Return [X, Y] of the center of cell containing provided text 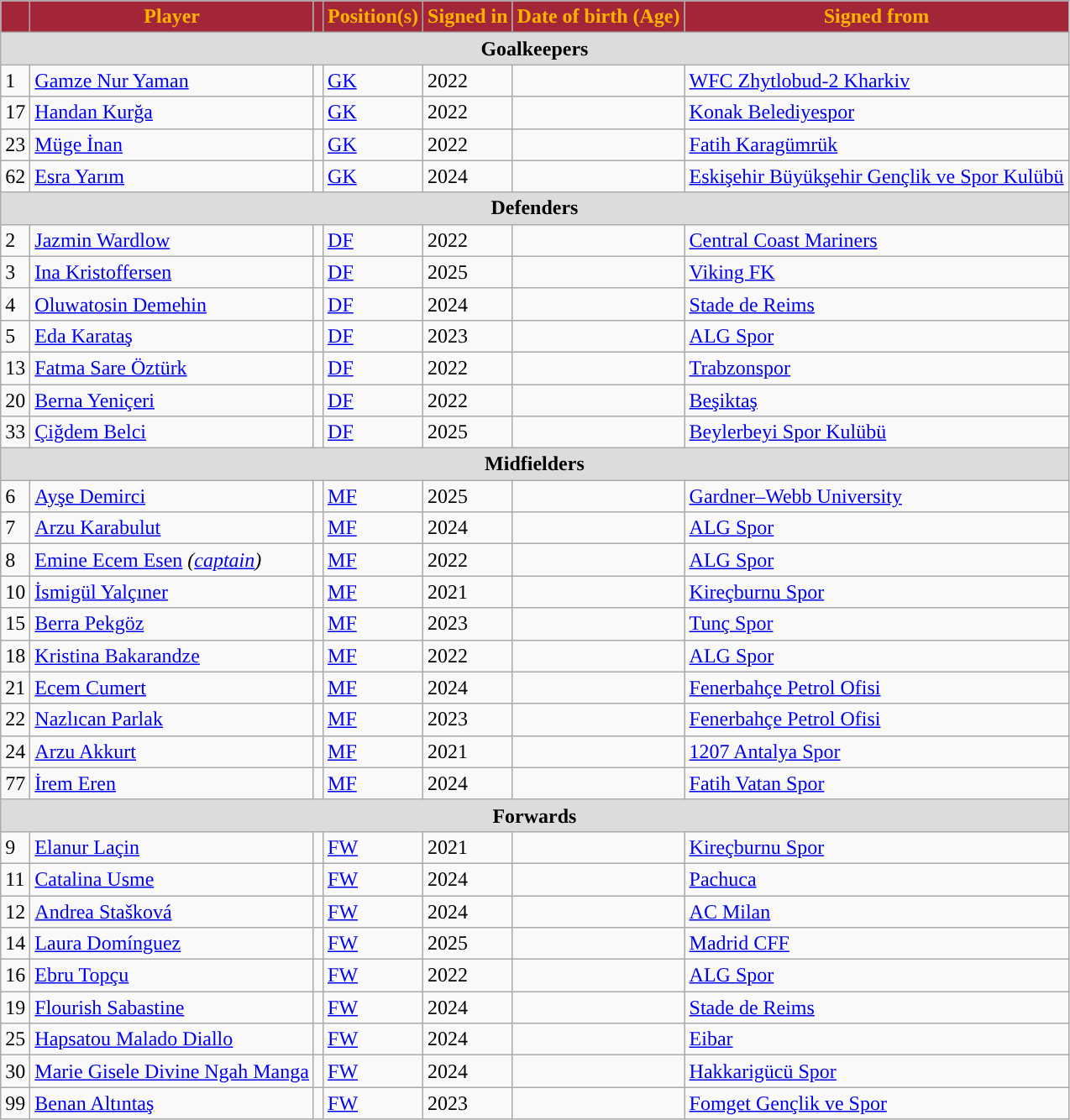
Ecem Cumert [172, 688]
Madrid CFF [877, 944]
Defenders [534, 208]
62 [15, 176]
Gamze Nur Yaman [172, 81]
Berra Pekgöz [172, 624]
Fatma Sare Öztürk [172, 368]
Kristina Bakarandze [172, 656]
9 [15, 847]
Central Coast Mariners [877, 240]
Hapsatou Malado Diallo [172, 1039]
Marie Gisele Divine Ngah Manga [172, 1071]
17 [15, 113]
Ina Kristoffersen [172, 272]
Fatih Vatan Spor [877, 783]
Çiğdem Belci [172, 432]
Jazmin Wardlow [172, 240]
25 [15, 1039]
Hakkarigücü Spor [877, 1071]
77 [15, 783]
Arzu Akkurt [172, 751]
21 [15, 688]
15 [15, 624]
Nazlıcan Parlak [172, 720]
Beylerbeyi Spor Kulübü [877, 432]
AC Milan [877, 911]
1 [15, 81]
Andrea Stašková [172, 911]
Goalkeepers [534, 49]
30 [15, 1071]
6 [15, 496]
Beşiktaş [877, 400]
8 [15, 560]
İsmigül Yalçıner [172, 592]
14 [15, 944]
Benan Altıntaş [172, 1103]
24 [15, 751]
Catalina Usme [172, 879]
Fomget Gençlik ve Spor [877, 1103]
WFC Zhytlobud-2 Kharkiv [877, 81]
Viking FK [877, 272]
Emine Ecem Esen (captain) [172, 560]
23 [15, 144]
20 [15, 400]
Forwards [534, 815]
Laura Domínguez [172, 944]
Elanur Laçin [172, 847]
Fatih Karagümrük [877, 144]
Konak Belediyespor [877, 113]
İrem Eren [172, 783]
16 [15, 976]
18 [15, 656]
Ebru Topçu [172, 976]
Midfielders [534, 464]
Flourish Sabastine [172, 1007]
4 [15, 304]
Ayşe Demirci [172, 496]
Signed in [468, 17]
5 [15, 336]
33 [15, 432]
2 [15, 240]
Müge İnan [172, 144]
99 [15, 1103]
Berna Yeniçeri [172, 400]
Trabzonspor [877, 368]
Player [172, 17]
Gardner–Webb University [877, 496]
Handan Kurğa [172, 113]
12 [15, 911]
7 [15, 528]
19 [15, 1007]
Position(s) [373, 17]
11 [15, 879]
Tunç Spor [877, 624]
Eskişehir Büyükşehir Gençlik ve Spor Kulübü [877, 176]
22 [15, 720]
10 [15, 592]
Esra Yarım [172, 176]
Eibar [877, 1039]
13 [15, 368]
Arzu Karabulut [172, 528]
Pachuca [877, 879]
Signed from [877, 17]
1207 Antalya Spor [877, 751]
3 [15, 272]
Oluwatosin Demehin [172, 304]
Date of birth (Age) [598, 17]
Eda Karataş [172, 336]
